For the text-containing cell, return its midpoint in [x, y] coordinate format. 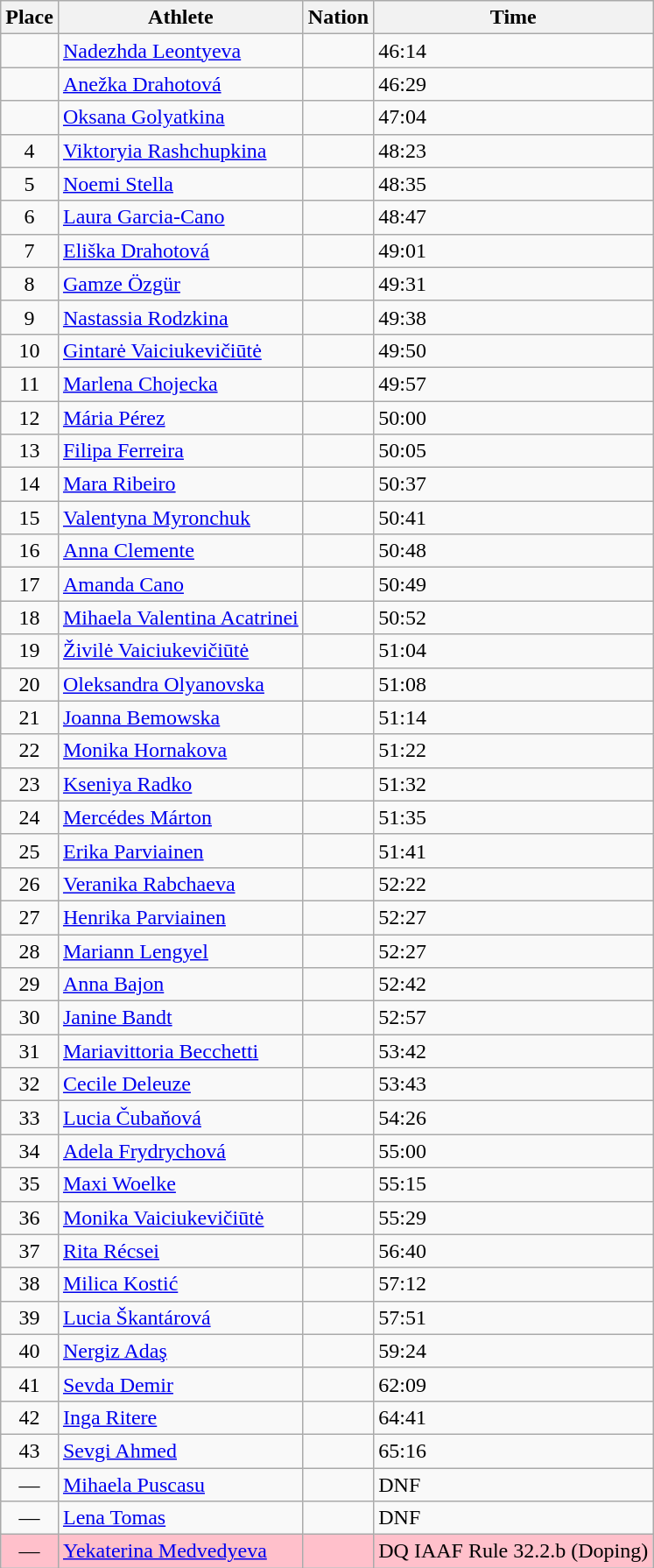
50:48 [513, 551]
50:52 [513, 618]
Viktoryia Rashchupkina [180, 151]
25 [30, 851]
20 [30, 684]
Anna Bajon [180, 985]
Place [30, 18]
Time [513, 18]
Lucia Čubaňová [180, 1118]
51:22 [513, 751]
32 [30, 1084]
52:42 [513, 985]
49:38 [513, 317]
49:01 [513, 251]
49:50 [513, 350]
Rita Récsei [180, 1251]
33 [30, 1118]
18 [30, 618]
62:09 [513, 1384]
51:35 [513, 817]
37 [30, 1251]
Gamze Özgür [180, 284]
27 [30, 917]
10 [30, 350]
28 [30, 950]
47:04 [513, 117]
Nastassia Rodzkina [180, 317]
51:14 [513, 717]
11 [30, 384]
6 [30, 217]
14 [30, 484]
Valentyna Myronchuk [180, 518]
35 [30, 1184]
41 [30, 1384]
Eliška Drahotová [180, 251]
Maxi Woelke [180, 1184]
Laura Garcia-Cano [180, 217]
23 [30, 784]
52:22 [513, 884]
53:42 [513, 1051]
12 [30, 418]
50:05 [513, 451]
Monika Hornakova [180, 751]
Mihaela Valentina Acatrinei [180, 618]
55:15 [513, 1184]
Inga Ritere [180, 1417]
Oleksandra Olyanovska [180, 684]
51:04 [513, 651]
50:00 [513, 418]
Veranika Rabchaeva [180, 884]
Cecile Deleuze [180, 1084]
38 [30, 1284]
DQ IAAF Rule 32.2.b (Doping) [513, 1551]
Mariavittoria Becchetti [180, 1051]
Filipa Ferreira [180, 451]
Joanna Bemowska [180, 717]
31 [30, 1051]
Mercédes Márton [180, 817]
56:40 [513, 1251]
50:41 [513, 518]
52:57 [513, 1018]
49:31 [513, 284]
19 [30, 651]
Nadezhda Leontyeva [180, 51]
29 [30, 985]
Yekaterina Medvedyeva [180, 1551]
Mariann Lengyel [180, 950]
Mihaela Puscasu [180, 1485]
53:43 [513, 1084]
16 [30, 551]
Amanda Cano [180, 584]
48:23 [513, 151]
17 [30, 584]
9 [30, 317]
Oksana Golyatkina [180, 117]
13 [30, 451]
Kseniya Radko [180, 784]
48:35 [513, 184]
49:57 [513, 384]
55:00 [513, 1151]
Janine Bandt [180, 1018]
Erika Parviainen [180, 851]
Noemi Stella [180, 184]
34 [30, 1151]
Anežka Drahotová [180, 84]
Mária Pérez [180, 418]
64:41 [513, 1417]
51:41 [513, 851]
51:32 [513, 784]
50:37 [513, 484]
26 [30, 884]
8 [30, 284]
Henrika Parviainen [180, 917]
Monika Vaiciukevičiūtė [180, 1218]
42 [30, 1417]
21 [30, 717]
46:29 [513, 84]
54:26 [513, 1118]
Milica Kostić [180, 1284]
Mara Ribeiro [180, 484]
Marlena Chojecka [180, 384]
4 [30, 151]
36 [30, 1218]
46:14 [513, 51]
5 [30, 184]
Anna Clemente [180, 551]
Živilė Vaiciukevičiūtė [180, 651]
Nation [338, 18]
22 [30, 751]
Lucia Škantárová [180, 1317]
40 [30, 1351]
65:16 [513, 1451]
7 [30, 251]
Sevgi Ahmed [180, 1451]
39 [30, 1317]
59:24 [513, 1351]
57:51 [513, 1317]
Nergiz Adaş [180, 1351]
55:29 [513, 1218]
24 [30, 817]
15 [30, 518]
30 [30, 1018]
50:49 [513, 584]
48:47 [513, 217]
Adela Frydrychová [180, 1151]
Sevda Demir [180, 1384]
Lena Tomas [180, 1518]
43 [30, 1451]
Athlete [180, 18]
51:08 [513, 684]
57:12 [513, 1284]
Gintarė Vaiciukevičiūtė [180, 350]
